Output the [X, Y] coordinate of the center of the cell containing the given text.  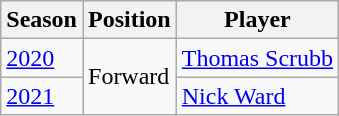
2020 [42, 58]
Player [257, 20]
Position [129, 20]
Season [42, 20]
2021 [42, 96]
Forward [129, 77]
Nick Ward [257, 96]
Thomas Scrubb [257, 58]
